Extract the [x, y] coordinate from the center of the cell holding the provided text.  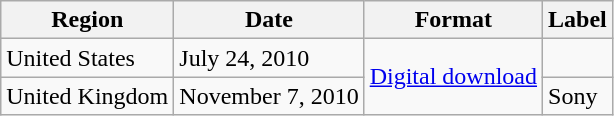
Region [88, 20]
Format [453, 20]
Sony [578, 96]
Label [578, 20]
United States [88, 58]
July 24, 2010 [269, 58]
Digital download [453, 77]
November 7, 2010 [269, 96]
Date [269, 20]
United Kingdom [88, 96]
